For the text-containing cell, return its midpoint in [x, y] coordinate format. 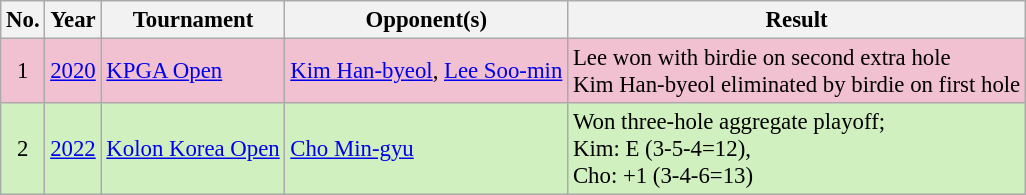
KPGA Open [193, 72]
Kim Han-byeol, Lee Soo-min [426, 72]
2020 [73, 72]
Year [73, 20]
No. [23, 20]
Result [797, 20]
1 [23, 72]
Kolon Korea Open [193, 149]
Lee won with birdie on second extra holeKim Han-byeol eliminated by birdie on first hole [797, 72]
Cho Min-gyu [426, 149]
Tournament [193, 20]
Opponent(s) [426, 20]
2 [23, 149]
2022 [73, 149]
Won three-hole aggregate playoff;Kim: E (3-5-4=12),Cho: +1 (3-4-6=13) [797, 149]
